Capture the cell that displays the provided text and extract its [X, Y] central coordinate. 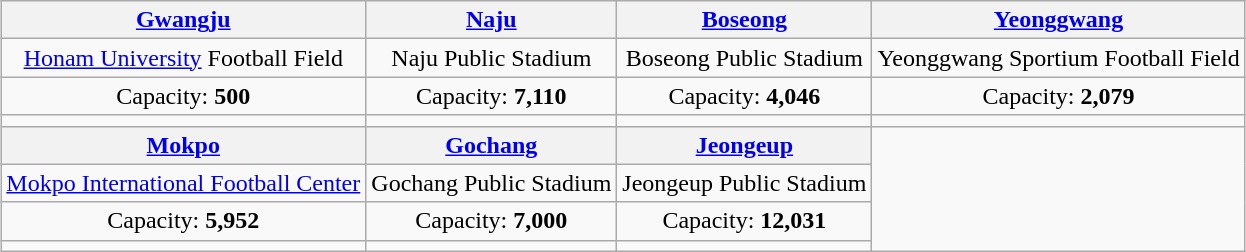
Gochang Public Stadium [492, 183]
Naju Public Stadium [492, 58]
Honam University Football Field [184, 58]
Capacity: 12,031 [744, 221]
Naju [492, 20]
Boseong [744, 20]
Jeongeup [744, 145]
Jeongeup Public Stadium [744, 183]
Capacity: 7,000 [492, 221]
Yeonggwang Sportium Football Field [1058, 58]
Mokpo [184, 145]
Gwangju [184, 20]
Capacity: 2,079 [1058, 96]
Gochang [492, 145]
Mokpo International Football Center [184, 183]
Capacity: 7,110 [492, 96]
Capacity: 5,952 [184, 221]
Boseong Public Stadium [744, 58]
Yeonggwang [1058, 20]
Capacity: 4,046 [744, 96]
Capacity: 500 [184, 96]
